For the text-containing cell, return its midpoint in (x, y) coordinate format. 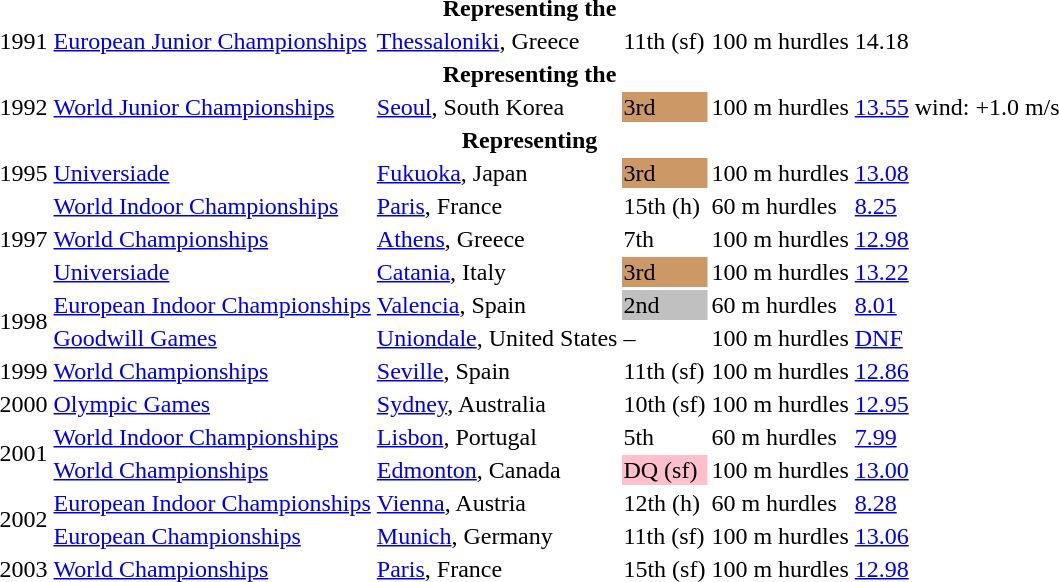
7.99 (882, 437)
15th (h) (664, 206)
Edmonton, Canada (497, 470)
8.01 (882, 305)
12.98 (882, 239)
13.06 (882, 536)
Uniondale, United States (497, 338)
European Junior Championships (212, 41)
Athens, Greece (497, 239)
12.86 (882, 371)
Munich, Germany (497, 536)
13.00 (882, 470)
8.28 (882, 503)
Goodwill Games (212, 338)
Paris, France (497, 206)
European Championships (212, 536)
13.55 (882, 107)
Valencia, Spain (497, 305)
8.25 (882, 206)
Seville, Spain (497, 371)
Lisbon, Portugal (497, 437)
Catania, Italy (497, 272)
Olympic Games (212, 404)
Fukuoka, Japan (497, 173)
5th (664, 437)
Seoul, South Korea (497, 107)
DQ (sf) (664, 470)
7th (664, 239)
Vienna, Austria (497, 503)
2nd (664, 305)
13.08 (882, 173)
12.95 (882, 404)
Sydney, Australia (497, 404)
DNF (882, 338)
13.22 (882, 272)
Thessaloniki, Greece (497, 41)
10th (sf) (664, 404)
– (664, 338)
12th (h) (664, 503)
World Junior Championships (212, 107)
14.18 (882, 41)
